Return the (x, y) coordinate for the center point of the cell that contains the specified text.  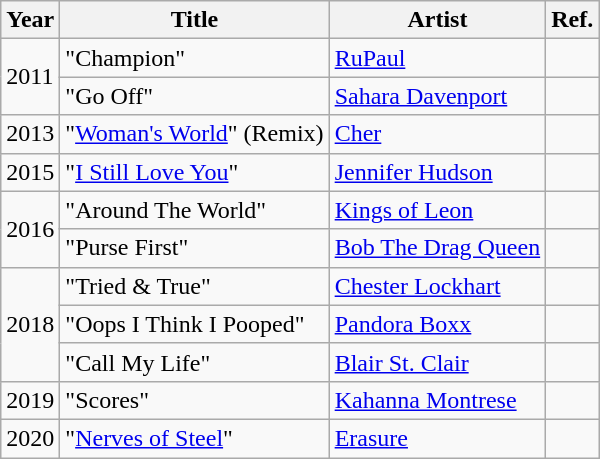
2020 (30, 438)
Title (194, 20)
Kings of Leon (438, 210)
"Call My Life" (194, 362)
"Oops I Think I Pooped" (194, 324)
Bob The Drag Queen (438, 248)
Chester Lockhart (438, 286)
"Around The World" (194, 210)
2018 (30, 324)
"I Still Love You" (194, 172)
"Tried & True" (194, 286)
"Go Off" (194, 96)
Jennifer Hudson (438, 172)
2011 (30, 77)
Pandora Boxx (438, 324)
Blair St. Clair (438, 362)
"Champion" (194, 58)
Erasure (438, 438)
Year (30, 20)
Kahanna Montrese (438, 400)
2015 (30, 172)
"Purse First" (194, 248)
"Woman's World" (Remix) (194, 134)
2013 (30, 134)
Artist (438, 20)
Ref. (572, 20)
"Scores" (194, 400)
Cher (438, 134)
Sahara Davenport (438, 96)
RuPaul (438, 58)
"Nerves of Steel" (194, 438)
2019 (30, 400)
2016 (30, 229)
